Extract the (X, Y) coordinate from the center of the cell holding the provided text.  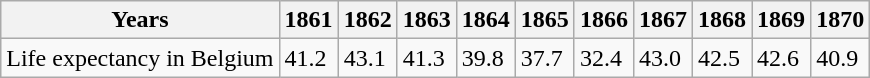
1863 (426, 20)
1864 (486, 20)
37.7 (544, 58)
32.4 (604, 58)
41.2 (308, 58)
43.1 (368, 58)
41.3 (426, 58)
Years (140, 20)
1861 (308, 20)
1866 (604, 20)
1865 (544, 20)
1870 (840, 20)
1868 (722, 20)
43.0 (662, 58)
42.5 (722, 58)
42.6 (782, 58)
Life expectancy in Belgium (140, 58)
1867 (662, 20)
40.9 (840, 58)
1869 (782, 20)
39.8 (486, 58)
1862 (368, 20)
